Scan for the cell matching the given text and deliver its (X, Y) coordinate at center. 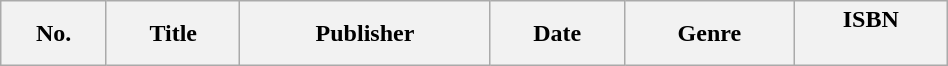
Publisher (365, 34)
No. (54, 34)
ISBN (870, 34)
Title (173, 34)
Genre (709, 34)
Date (557, 34)
